Locate the cell with the specified text and output its (x, y) center coordinate. 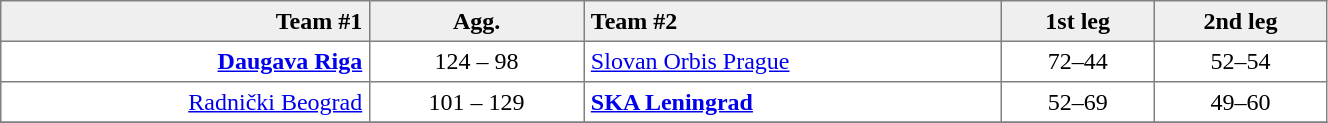
52–69 (1078, 102)
Daugava Riga (185, 61)
124 – 98 (476, 61)
101 – 129 (476, 102)
49–60 (1240, 102)
72–44 (1078, 61)
SKA Leningrad (792, 102)
Slovan Orbis Prague (792, 61)
Radnički Beograd (185, 102)
1st leg (1078, 21)
Team #1 (185, 21)
Agg. (476, 21)
2nd leg (1240, 21)
Team #2 (792, 21)
52–54 (1240, 61)
